Pinpoint the cell where the given text exists, returning its [x, y] midpoint coordinate. 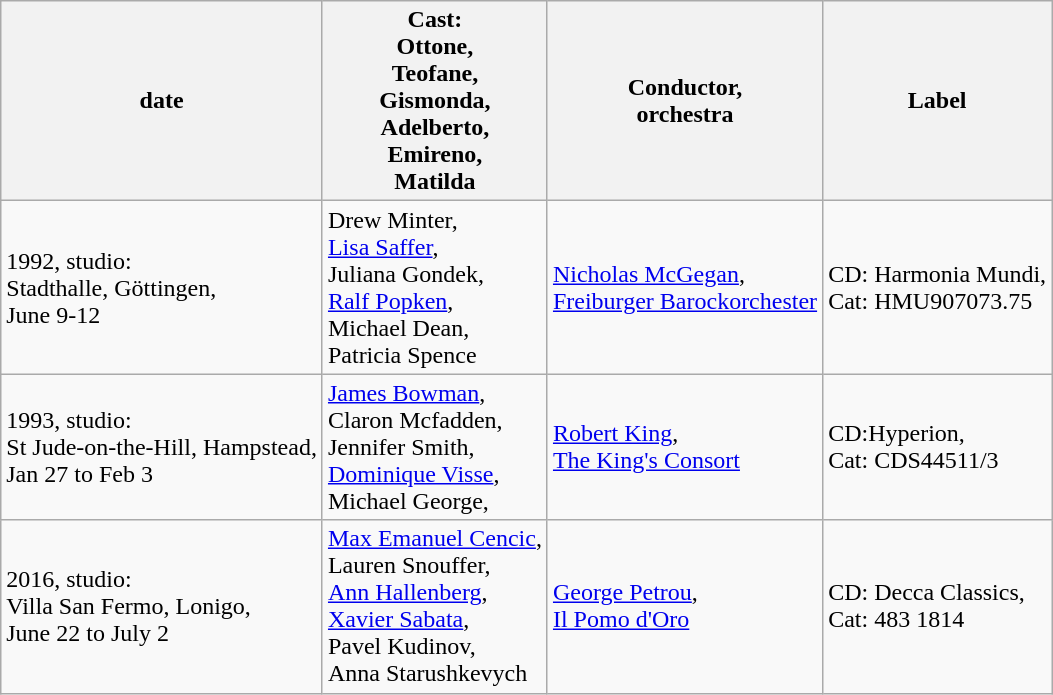
1992, studio:Stadthalle, Göttingen,June 9-12 [162, 288]
Nicholas McGegan,Freiburger Barockorchester [684, 288]
CD: Decca Classics,Cat: 483 1814 [938, 606]
Cast:Ottone,Teofane,Gismonda,Adelberto,Emireno,Matilda [434, 101]
George Petrou,Il Pomo d'Oro [684, 606]
date [162, 101]
Label [938, 101]
CD: Harmonia Mundi,Cat: HMU907073.75 [938, 288]
1993, studio:St Jude-on-the-Hill, Hampstead,Jan 27 to Feb 3 [162, 447]
2016, studio:Villa San Fermo, Lonigo,June 22 to July 2 [162, 606]
Max Emanuel Cencic,Lauren Snouffer,Ann Hallenberg,Xavier Sabata,Pavel Kudinov,Anna Starushkevych [434, 606]
Robert King,The King's Consort [684, 447]
Drew Minter,Lisa Saffer,Juliana Gondek,Ralf Popken,Michael Dean,Patricia Spence [434, 288]
James Bowman,Claron Mcfadden,Jennifer Smith,Dominique Visse,Michael George, [434, 447]
CD:Hyperion,Cat: CDS44511/3 [938, 447]
Conductor,orchestra [684, 101]
